Search for the cell housing the specified text and yield its [X, Y] center coordinate. 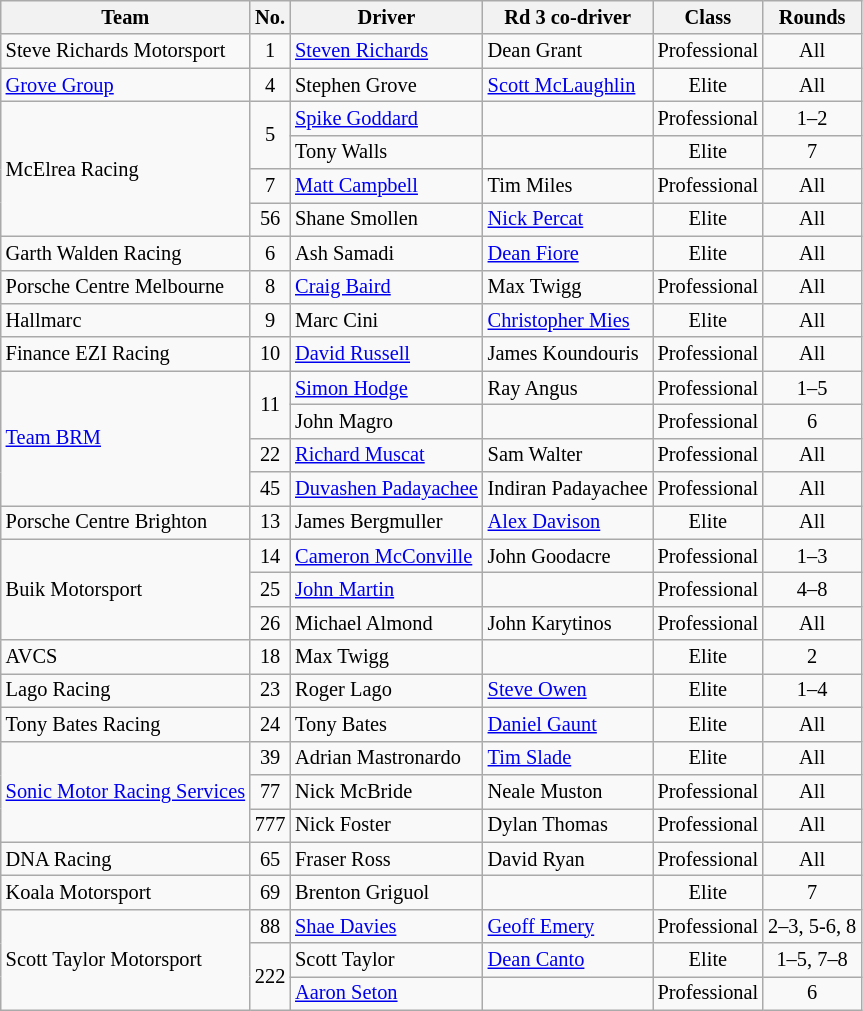
Dean Fiore [568, 253]
Cameron McConville [386, 556]
Brenton Griguol [386, 892]
2–3, 5-6, 8 [812, 926]
Scott Taylor Motorsport [126, 960]
Koala Motorsport [126, 892]
Tony Bates Racing [126, 724]
Porsche Centre Brighton [126, 522]
65 [270, 859]
Buik Motorsport [126, 590]
39 [270, 758]
Tim Miles [568, 186]
23 [270, 690]
Tony Walls [386, 152]
56 [270, 219]
Dylan Thomas [568, 825]
10 [270, 354]
Ash Samadi [386, 253]
1–2 [812, 118]
Duvashen Padayachee [386, 489]
Neale Muston [568, 791]
Roger Lago [386, 690]
Fraser Ross [386, 859]
26 [270, 623]
Tony Bates [386, 724]
Scott McLaughlin [568, 85]
1–5, 7–8 [812, 960]
Alex Davison [568, 522]
Christopher Mies [568, 320]
13 [270, 522]
Michael Almond [386, 623]
John Martin [386, 589]
Lago Racing [126, 690]
David Ryan [568, 859]
Nick Foster [386, 825]
Rd 3 co-driver [568, 17]
Rounds [812, 17]
Dean Canto [568, 960]
1–4 [812, 690]
1–5 [812, 388]
69 [270, 892]
John Karytinos [568, 623]
5 [270, 134]
Daniel Gaunt [568, 724]
Shae Davies [386, 926]
9 [270, 320]
4 [270, 85]
AVCS [126, 657]
David Russell [386, 354]
Aaron Seton [386, 993]
Porsche Centre Melbourne [126, 287]
James Koundouris [568, 354]
Geoff Emery [568, 926]
22 [270, 455]
DNA Racing [126, 859]
Ray Angus [568, 388]
Nick Percat [568, 219]
Hallmarc [126, 320]
Sam Walter [568, 455]
Driver [386, 17]
No. [270, 17]
Shane Smollen [386, 219]
Grove Group [126, 85]
222 [270, 976]
Finance EZI Racing [126, 354]
88 [270, 926]
Matt Campbell [386, 186]
Steve Richards Motorsport [126, 51]
777 [270, 825]
18 [270, 657]
Craig Baird [386, 287]
Spike Goddard [386, 118]
14 [270, 556]
1–3 [812, 556]
25 [270, 589]
Team [126, 17]
Team BRM [126, 438]
77 [270, 791]
8 [270, 287]
McElrea Racing [126, 168]
John Goodacre [568, 556]
Indiran Padayachee [568, 489]
Steve Owen [568, 690]
Scott Taylor [386, 960]
45 [270, 489]
Class [708, 17]
John Magro [386, 421]
Steven Richards [386, 51]
James Bergmuller [386, 522]
Simon Hodge [386, 388]
24 [270, 724]
Adrian Mastronardo [386, 758]
2 [812, 657]
11 [270, 404]
Garth Walden Racing [126, 253]
Tim Slade [568, 758]
Dean Grant [568, 51]
Sonic Motor Racing Services [126, 792]
4–8 [812, 589]
Marc Cini [386, 320]
Richard Muscat [386, 455]
1 [270, 51]
Stephen Grove [386, 85]
Nick McBride [386, 791]
